Detect which cell encompasses the target text, then output its (x, y) center coordinate. 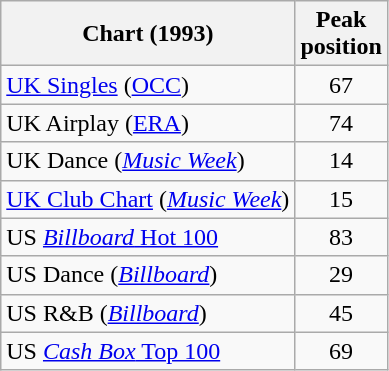
US Cash Box Top 100 (148, 351)
15 (341, 199)
US Billboard Hot 100 (148, 237)
UK Singles (OCC) (148, 85)
US Dance (Billboard) (148, 275)
US R&B (Billboard) (148, 313)
74 (341, 123)
67 (341, 85)
29 (341, 275)
Chart (1993) (148, 34)
UK Dance (Music Week) (148, 161)
69 (341, 351)
45 (341, 313)
Peakposition (341, 34)
14 (341, 161)
UK Club Chart (Music Week) (148, 199)
UK Airplay (ERA) (148, 123)
83 (341, 237)
